For the text-containing cell, return its midpoint in (x, y) coordinate format. 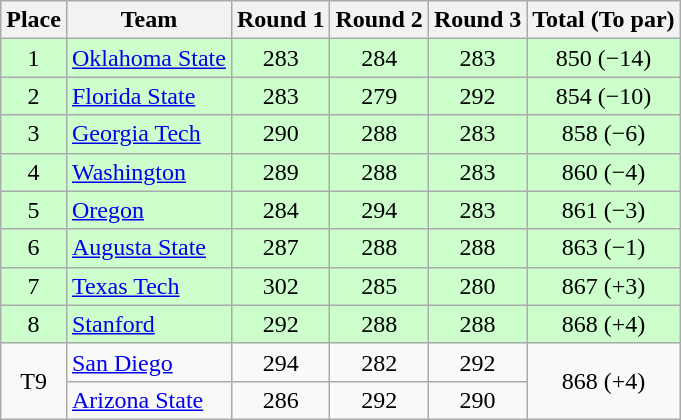
Oregon (148, 210)
279 (379, 96)
6 (34, 248)
Team (148, 20)
285 (379, 286)
2 (34, 96)
1 (34, 58)
302 (280, 286)
860 (−4) (604, 172)
T9 (34, 381)
Augusta State (148, 248)
Place (34, 20)
Stanford (148, 324)
3 (34, 134)
Georgia Tech (148, 134)
289 (280, 172)
Texas Tech (148, 286)
San Diego (148, 362)
280 (477, 286)
Arizona State (148, 400)
Round 2 (379, 20)
850 (−14) (604, 58)
7 (34, 286)
Washington (148, 172)
Oklahoma State (148, 58)
Round 3 (477, 20)
4 (34, 172)
Florida State (148, 96)
5 (34, 210)
287 (280, 248)
863 (−1) (604, 248)
867 (+3) (604, 286)
854 (−10) (604, 96)
8 (34, 324)
286 (280, 400)
858 (−6) (604, 134)
Round 1 (280, 20)
Total (To par) (604, 20)
282 (379, 362)
861 (−3) (604, 210)
